Determine the (X, Y) coordinate at the center of the cell enclosing the given text.  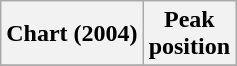
Chart (2004) (72, 34)
Peakposition (189, 34)
